Pinpoint the cell where the given text exists, returning its (x, y) midpoint coordinate. 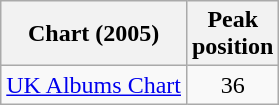
36 (232, 85)
Peakposition (232, 34)
Chart (2005) (94, 34)
UK Albums Chart (94, 85)
